Detect which cell encompasses the target text, then output its [X, Y] center coordinate. 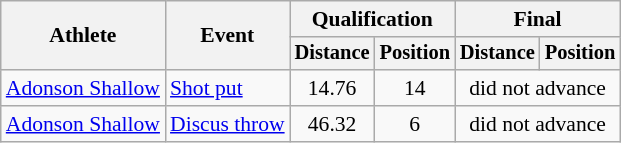
Athlete [83, 36]
Qualification [372, 19]
46.32 [332, 124]
Shot put [228, 88]
Final [538, 19]
14 [415, 88]
Event [228, 36]
6 [415, 124]
Discus throw [228, 124]
14.76 [332, 88]
